Capture the cell that displays the provided text and extract its (X, Y) central coordinate. 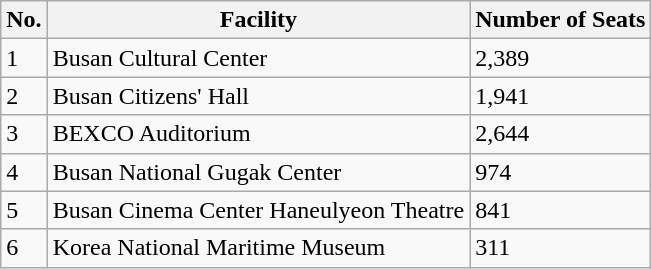
6 (24, 248)
841 (560, 210)
5 (24, 210)
1 (24, 58)
2,644 (560, 134)
311 (560, 248)
BEXCO Auditorium (258, 134)
Busan Cinema Center Haneulyeon Theatre (258, 210)
974 (560, 172)
1,941 (560, 96)
4 (24, 172)
Korea National Maritime Museum (258, 248)
No. (24, 20)
Facility (258, 20)
Busan Citizens' Hall (258, 96)
Busan Cultural Center (258, 58)
Busan National Gugak Center (258, 172)
Number of Seats (560, 20)
2 (24, 96)
2,389 (560, 58)
3 (24, 134)
